Extract the (X, Y) coordinate from the center of the cell holding the provided text.  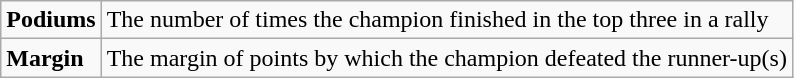
Podiums (51, 20)
Margin (51, 58)
The number of times the champion finished in the top three in a rally (446, 20)
The margin of points by which the champion defeated the runner-up(s) (446, 58)
